Determine the (x, y) coordinate at the center of the cell enclosing the given text.  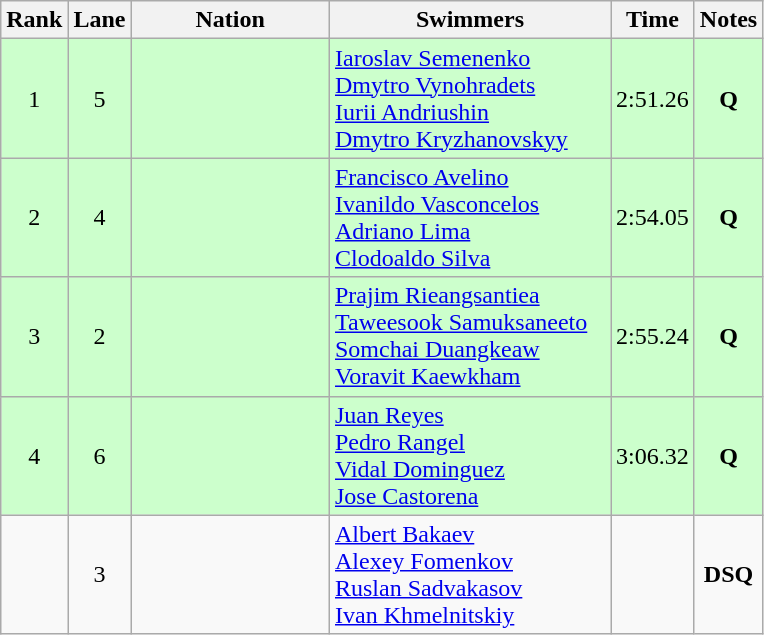
Lane (100, 20)
Swimmers (470, 20)
Notes (728, 20)
1 (34, 98)
3:06.32 (653, 456)
Francisco Avelino Ivanildo Vasconcelos Adriano Lima Clodoaldo Silva (470, 218)
Juan Reyes Pedro Rangel Vidal Dominguez Jose Castorena (470, 456)
DSQ (728, 574)
Time (653, 20)
Rank (34, 20)
Prajim Rieangsantiea Taweesook Samuksaneeto Somchai Duangkeaw Voravit Kaewkham (470, 336)
2:51.26 (653, 98)
2:55.24 (653, 336)
Iaroslav Semenenko Dmytro Vynohradets Iurii Andriushin Dmytro Kryzhanovskyy (470, 98)
Albert Bakaev Alexey Fomenkov Ruslan Sadvakasov Ivan Khmelnitskiy (470, 574)
6 (100, 456)
5 (100, 98)
Nation (230, 20)
2:54.05 (653, 218)
